Search for the cell housing the specified text and yield its (x, y) center coordinate. 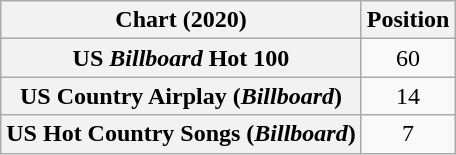
US Hot Country Songs (Billboard) (181, 134)
60 (408, 58)
14 (408, 96)
Chart (2020) (181, 20)
Position (408, 20)
US Billboard Hot 100 (181, 58)
US Country Airplay (Billboard) (181, 96)
7 (408, 134)
